Scan for the cell matching the given text and deliver its [x, y] coordinate at center. 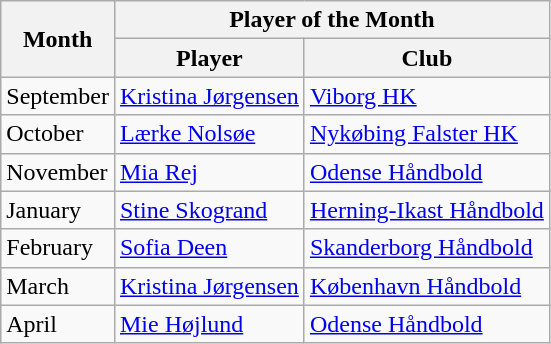
Sofia Deen [209, 248]
March [58, 286]
Club [426, 58]
Month [58, 39]
Viborg HK [426, 96]
April [58, 324]
Mie Højlund [209, 324]
November [58, 172]
Player [209, 58]
København Håndbold [426, 286]
Stine Skogrand [209, 210]
September [58, 96]
Player of the Month [332, 20]
Herning-Ikast Håndbold [426, 210]
January [58, 210]
Mia Rej [209, 172]
Nykøbing Falster HK [426, 134]
Lærke Nolsøe [209, 134]
Skanderborg Håndbold [426, 248]
February [58, 248]
October [58, 134]
